Provide the [x, y] coordinate of the cell's center where the given text is located.  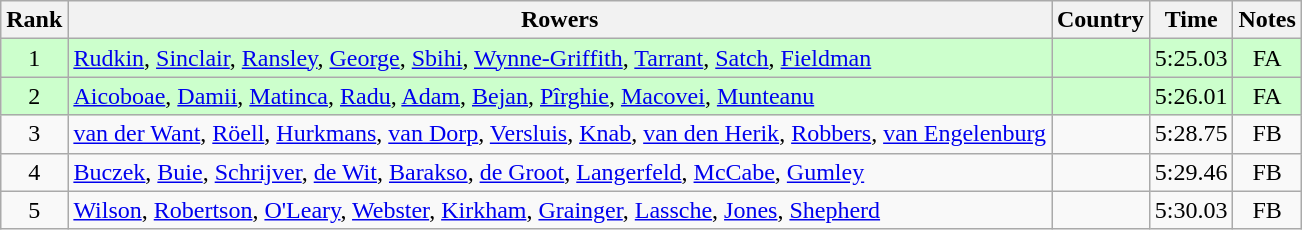
1 [34, 58]
Rowers [560, 20]
Buczek, Buie, Schrijver, de Wit, Barakso, de Groot, Langerfeld, McCabe, Gumley [560, 172]
van der Want, Röell, Hurkmans, van Dorp, Versluis, Knab, van den Herik, Robbers, van Engelenburg [560, 134]
Wilson, Robertson, O'Leary, Webster, Kirkham, Grainger, Lassche, Jones, Shepherd [560, 210]
5:26.01 [1191, 96]
3 [34, 134]
5 [34, 210]
2 [34, 96]
5:30.03 [1191, 210]
4 [34, 172]
Rank [34, 20]
Rudkin, Sinclair, Ransley, George, Sbihi, Wynne-Griffith, Tarrant, Satch, Fieldman [560, 58]
5:29.46 [1191, 172]
Notes [1267, 20]
Time [1191, 20]
Aicoboae, Damii, Matinca, Radu, Adam, Bejan, Pîrghie, Macovei, Munteanu [560, 96]
5:28.75 [1191, 134]
Country [1101, 20]
5:25.03 [1191, 58]
